Pinpoint the cell where the given text exists, returning its (X, Y) midpoint coordinate. 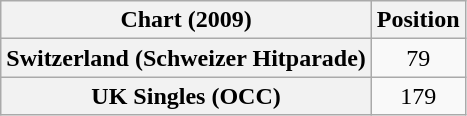
179 (418, 96)
Chart (2009) (186, 20)
Switzerland (Schweizer Hitparade) (186, 58)
Position (418, 20)
UK Singles (OCC) (186, 96)
79 (418, 58)
